Search for the cell housing the specified text and yield its [X, Y] center coordinate. 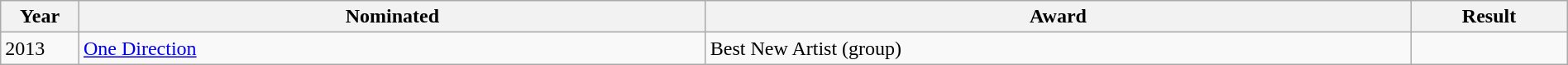
One Direction [392, 48]
Year [40, 17]
Award [1059, 17]
Nominated [392, 17]
Best New Artist (group) [1059, 48]
2013 [40, 48]
Result [1489, 17]
